For the text-containing cell, return its midpoint in (X, Y) coordinate format. 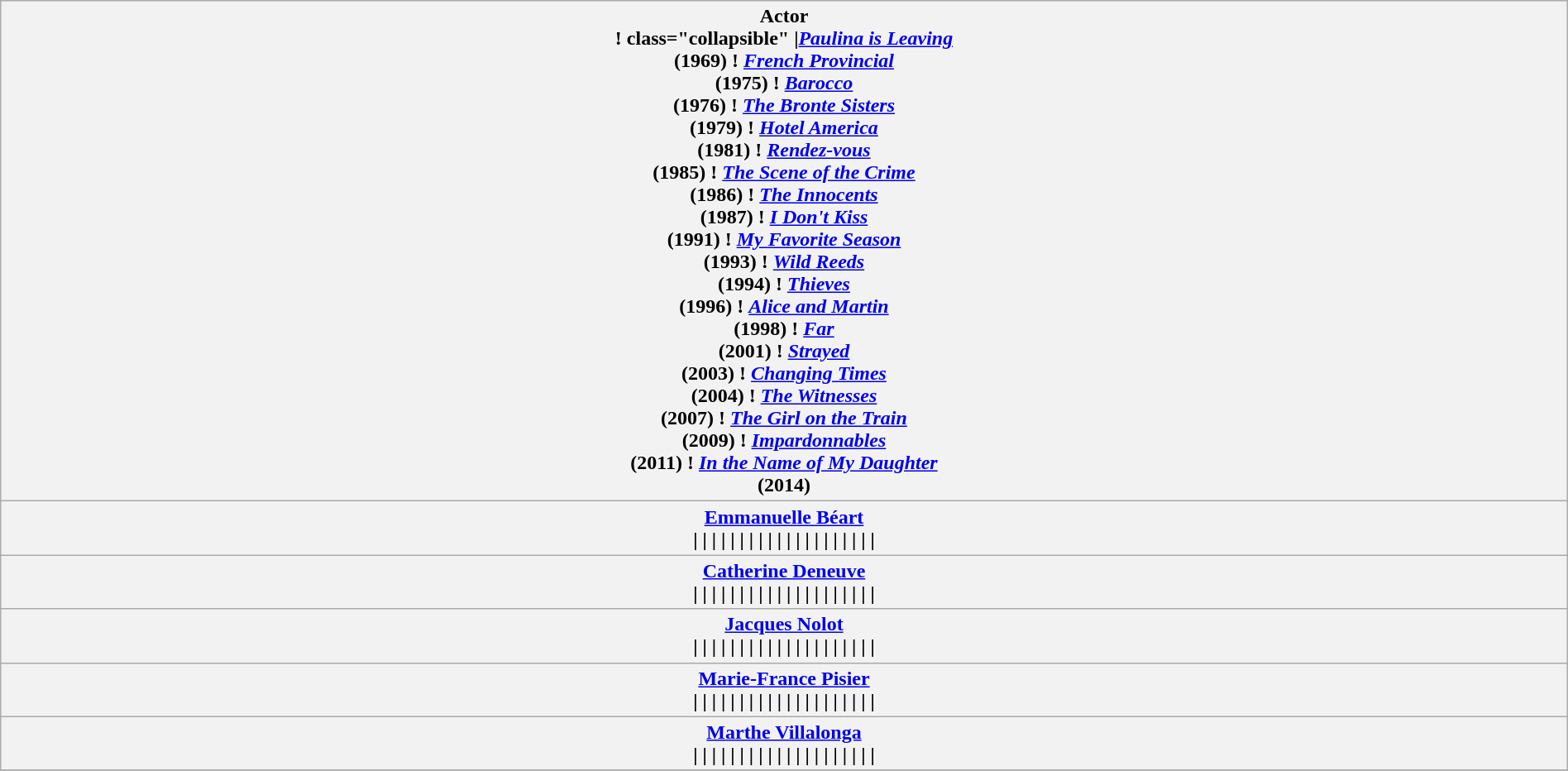
Marthe Villalonga | | | | | | | | | | | | | | | | | | | | (784, 743)
Marie-France Pisier | | | | | | | | | | | | | | | | | | | | (784, 690)
Jacques Nolot | | | | | | | | | | | | | | | | | | | | (784, 635)
Emmanuelle Béart | | | | | | | | | | | | | | | | | | | | (784, 528)
Catherine Deneuve | | | | | | | | | | | | | | | | | | | | (784, 582)
